Scan for the cell matching the given text and deliver its [X, Y] coordinate at center. 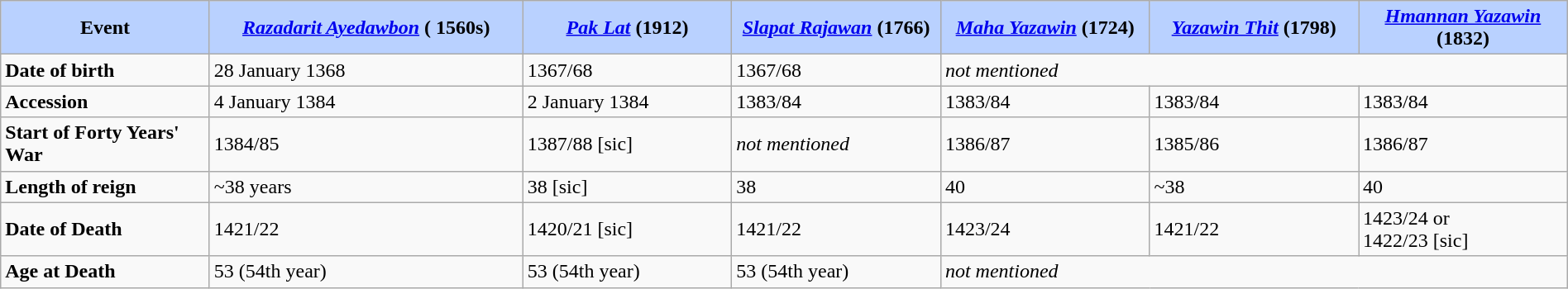
Accession [106, 102]
Slapat Rajawan (1766) [837, 28]
~38 [1254, 187]
28 January 1368 [366, 70]
38 [sic] [627, 187]
Date of Death [106, 230]
Yazawin Thit (1798) [1254, 28]
Age at Death [106, 272]
Date of birth [106, 70]
1384/85 [366, 144]
Start of Forty Years' War [106, 144]
1423/24 [1045, 230]
Hmannan Yazawin (1832) [1464, 28]
38 [837, 187]
Length of reign [106, 187]
4 January 1384 [366, 102]
Pak Lat (1912) [627, 28]
Razadarit Ayedawbon ( 1560s) [366, 28]
1423/24 or 1422/23 [sic] [1464, 230]
1387/88 [sic] [627, 144]
1385/86 [1254, 144]
~38 years [366, 187]
Event [106, 28]
Maha Yazawin (1724) [1045, 28]
1420/21 [sic] [627, 230]
2 January 1384 [627, 102]
